Identify which cell holds the provided text, then report its [x, y] central coordinate. 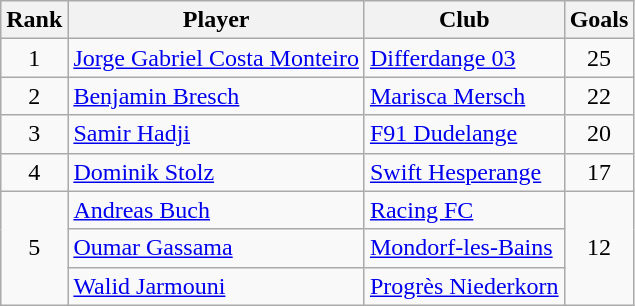
25 [599, 58]
Racing FC [464, 210]
20 [599, 134]
Swift Hesperange [464, 172]
Club [464, 20]
2 [34, 96]
Marisca Mersch [464, 96]
Rank [34, 20]
Samir Hadji [216, 134]
17 [599, 172]
12 [599, 248]
Player [216, 20]
Mondorf-les-Bains [464, 248]
22 [599, 96]
Progrès Niederkorn [464, 286]
Jorge Gabriel Costa Monteiro [216, 58]
Differdange 03 [464, 58]
F91 Dudelange [464, 134]
3 [34, 134]
Oumar Gassama [216, 248]
4 [34, 172]
Benjamin Bresch [216, 96]
5 [34, 248]
Andreas Buch [216, 210]
1 [34, 58]
Dominik Stolz [216, 172]
Goals [599, 20]
Walid Jarmouni [216, 286]
